Extract the [x, y] coordinate from the center of the cell holding the provided text.  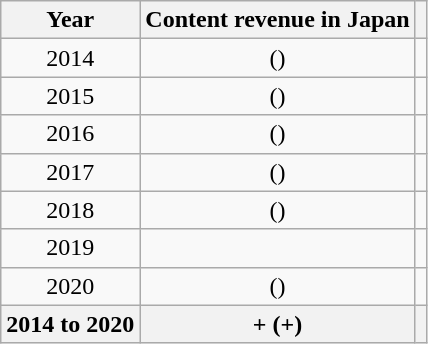
2016 [70, 134]
+ (+) [278, 324]
Year [70, 20]
2015 [70, 96]
Content revenue in Japan [278, 20]
2014 to 2020 [70, 324]
2014 [70, 58]
2018 [70, 210]
2020 [70, 286]
2017 [70, 172]
2019 [70, 248]
